Return the (x, y) coordinate for the center point of the cell that contains the specified text.  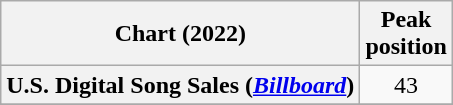
U.S. Digital Song Sales (Billboard) (180, 85)
Peakposition (406, 34)
Chart (2022) (180, 34)
43 (406, 85)
